Return [X, Y] of the center of cell containing provided text 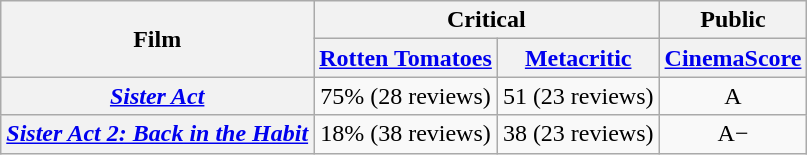
75% (28 reviews) [406, 96]
Public [733, 20]
51 (23 reviews) [578, 96]
Rotten Tomatoes [406, 58]
Sister Act [158, 96]
A− [733, 134]
18% (38 reviews) [406, 134]
Film [158, 39]
Sister Act 2: Back in the Habit [158, 134]
38 (23 reviews) [578, 134]
Metacritic [578, 58]
Critical [486, 20]
A [733, 96]
CinemaScore [733, 58]
